Search for the cell housing the specified text and yield its [x, y] center coordinate. 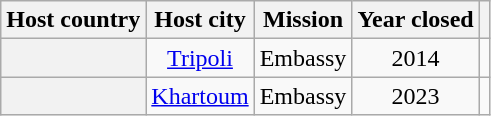
2014 [416, 58]
2023 [416, 96]
Khartoum [200, 96]
Tripoli [200, 58]
Mission [303, 20]
Host city [200, 20]
Year closed [416, 20]
Host country [74, 20]
